Extract the [x, y] coordinate from the center of the cell holding the provided text.  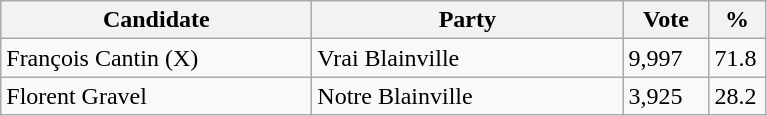
Candidate [156, 20]
Vrai Blainville [468, 58]
Party [468, 20]
28.2 [737, 96]
71.8 [737, 58]
Vote [666, 20]
François Cantin (X) [156, 58]
Notre Blainville [468, 96]
9,997 [666, 58]
% [737, 20]
3,925 [666, 96]
Florent Gravel [156, 96]
